Determine the [X, Y] coordinate at the center of the cell enclosing the given text.  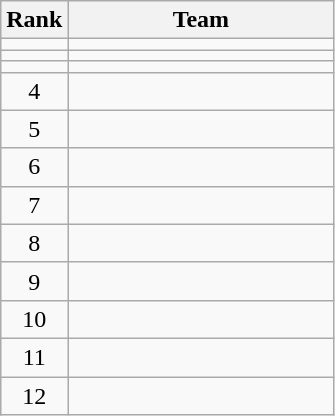
7 [34, 205]
11 [34, 357]
4 [34, 91]
12 [34, 395]
6 [34, 167]
Rank [34, 20]
8 [34, 243]
5 [34, 129]
10 [34, 319]
Team [201, 20]
9 [34, 281]
